Find where the given text appears and provide that cell's center as [X, Y] coordinate. 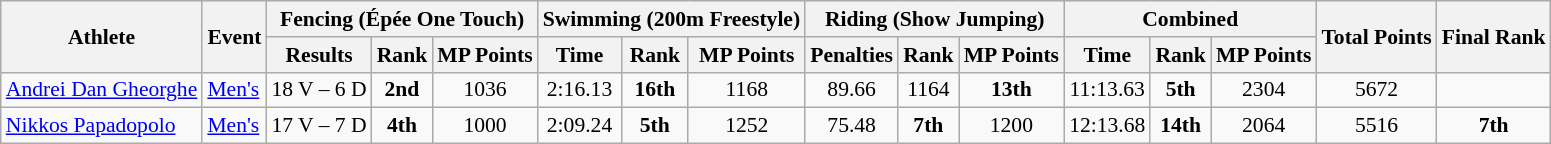
2:16.13 [580, 90]
Nikkos Papadopolo [102, 126]
75.48 [852, 126]
11:13.63 [1107, 90]
18 V – 6 D [318, 90]
Athlete [102, 36]
1200 [1012, 126]
16th [654, 90]
13th [1012, 90]
5516 [1376, 126]
12:13.68 [1107, 126]
1168 [746, 90]
Swimming (200m Freestyle) [672, 19]
2:09.24 [580, 126]
1252 [746, 126]
5672 [1376, 90]
Final Rank [1494, 36]
Fencing (Épée One Touch) [402, 19]
Total Points [1376, 36]
17 V – 7 D [318, 126]
4th [402, 126]
2064 [1264, 126]
89.66 [852, 90]
1036 [484, 90]
1164 [928, 90]
Results [318, 55]
2nd [402, 90]
Riding (Show Jumping) [934, 19]
Event [234, 36]
Combined [1190, 19]
1000 [484, 126]
Andrei Dan Gheorghe [102, 90]
14th [1180, 126]
Penalties [852, 55]
2304 [1264, 90]
